Detect which cell encompasses the target text, then output its (X, Y) center coordinate. 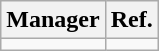
Manager (53, 20)
Ref. (132, 20)
